Capture the cell that displays the provided text and extract its (X, Y) central coordinate. 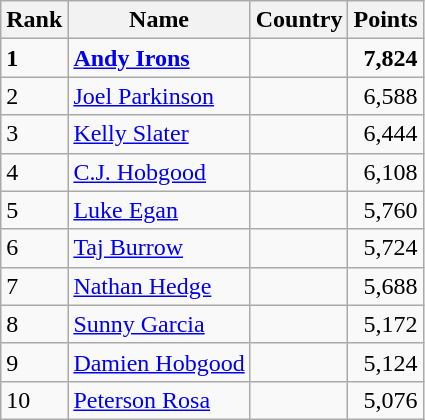
C.J. Hobgood (159, 172)
Damien Hobgood (159, 362)
4 (34, 172)
2 (34, 96)
7 (34, 286)
6,444 (386, 134)
8 (34, 324)
7,824 (386, 58)
9 (34, 362)
Rank (34, 20)
5,688 (386, 286)
Joel Parkinson (159, 96)
Country (299, 20)
Name (159, 20)
1 (34, 58)
Andy Irons (159, 58)
3 (34, 134)
10 (34, 400)
5,076 (386, 400)
5,724 (386, 248)
Luke Egan (159, 210)
Points (386, 20)
6,588 (386, 96)
Nathan Hedge (159, 286)
Kelly Slater (159, 134)
5,760 (386, 210)
6 (34, 248)
6,108 (386, 172)
5,172 (386, 324)
Taj Burrow (159, 248)
5 (34, 210)
5,124 (386, 362)
Peterson Rosa (159, 400)
Sunny Garcia (159, 324)
